Return the (X, Y) coordinate for the center point of the cell that contains the specified text.  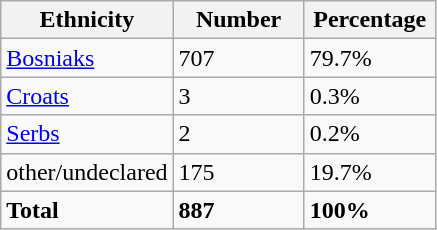
79.7% (370, 58)
Ethnicity (87, 20)
Croats (87, 96)
707 (238, 58)
Percentage (370, 20)
Serbs (87, 134)
Total (87, 210)
Number (238, 20)
Bosniaks (87, 58)
175 (238, 172)
0.3% (370, 96)
887 (238, 210)
2 (238, 134)
100% (370, 210)
0.2% (370, 134)
3 (238, 96)
other/undeclared (87, 172)
19.7% (370, 172)
